From the cell containing the given text, extract its center point as [x, y] coordinate. 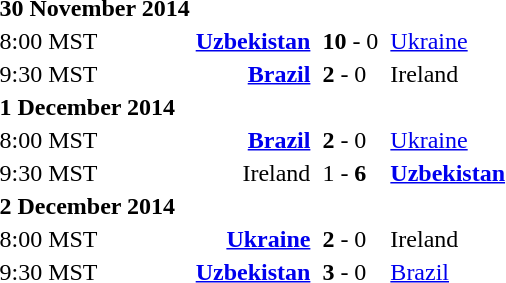
10 - 0 [350, 41]
1 - 6 [350, 173]
Ukraine [253, 239]
Uzbekistan [253, 41]
Ireland [253, 173]
